Output the (x, y) coordinate of the center of the cell containing the given text.  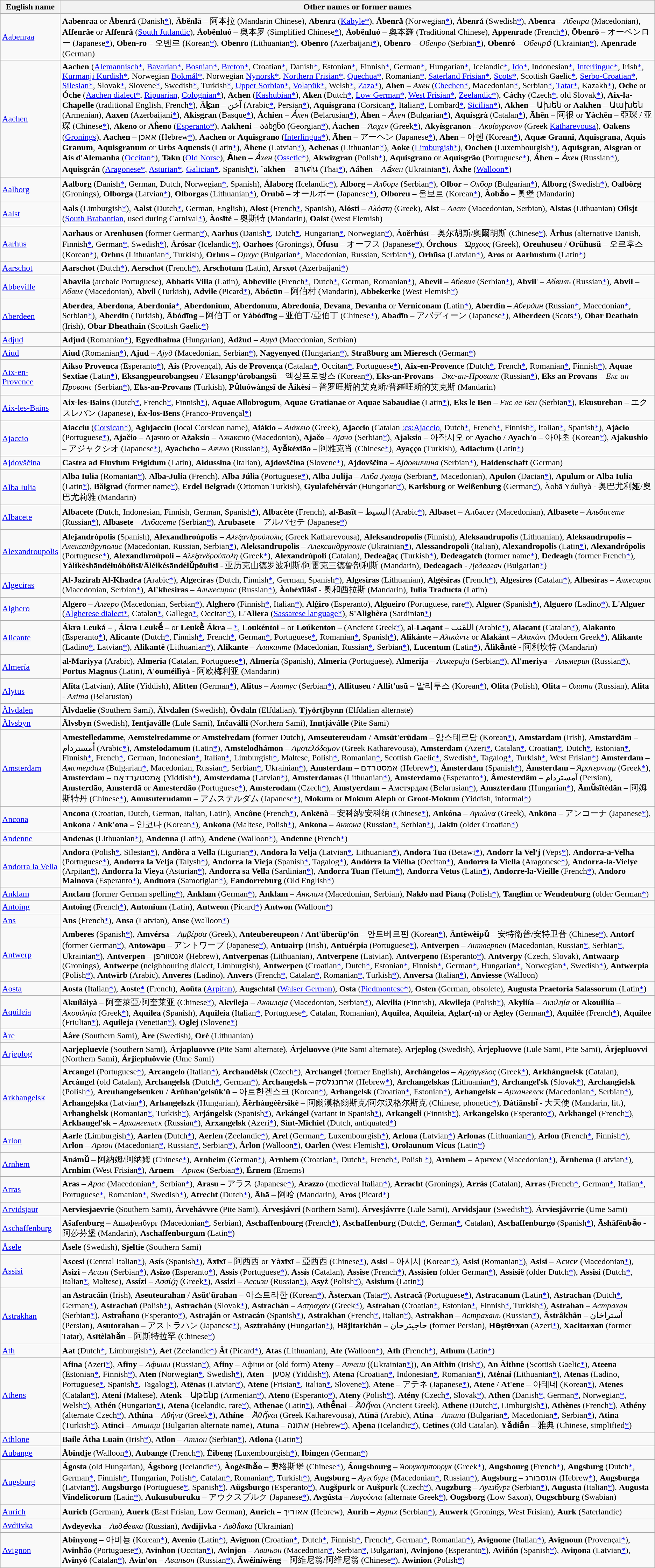
Aurich (30, 1512)
Andenas (Lithuanian*), Andenna (Latin), Andene (Walloon*), Andenne (French*) (358, 839)
Aschaffenburg (30, 1228)
Ajaccio (30, 438)
Abbeville (30, 287)
Åsele (Swedish), Sjeltie (Southern Sami) (358, 1247)
Arnhem (30, 1164)
Arras (30, 1190)
Ancona (30, 819)
Adjud (Romanian*), Egyedhalma (Hungarian), Adžud – Аџуд (Macedonian, Serbian) (358, 340)
Ajdovščina (30, 463)
Aquileia (30, 1012)
Baile Átha Luain (Irish*), Atlon – Атлон (Serbian*), Atlona (Latin*) (358, 1440)
Athlone (30, 1440)
Aix-les-Bains (30, 408)
Aosta (30, 989)
Aberdeen (30, 316)
Avignon (30, 1550)
Ath (30, 1351)
Aubange (30, 1453)
Aarschot (30, 268)
Åsele (30, 1247)
Alghero (30, 608)
Antoing (French*), Antonium (Latin), Antweon (Picard*) Antwon (Walloon*) (358, 907)
Avdiivka (30, 1526)
Aiud (Romanian*), Ajud – Ајуд (Macedonian, Serbian*), Nagyenyed (Hungarian*), Straßburg am Mieresch (German*) (358, 353)
Antwerp (30, 954)
Adjud (30, 340)
Antoing (30, 907)
Alexandroupolis (30, 551)
Arjeplog (30, 1054)
Assisi (30, 1271)
Aalst (30, 214)
Astrakhan (30, 1316)
Åbindje (Walloon*), Aubange (French*), Éibeng (Luxembourgish*), Ibingen (German*) (358, 1453)
Åre (30, 1036)
Athens (30, 1395)
Älvdalen (30, 710)
Ans (French*), Ansa (Latvian), Anse (Walloon*) (358, 920)
Augsburg (30, 1482)
Älvsbyn (Swedish), Ientjaválle (Lule Sami), Inčaválli (Northern Sami), Inntjáválle (Pite Sami) (358, 723)
English name (30, 7)
Albacete (30, 517)
Aix-en-Provence (30, 377)
Ååre (Southern Sami), Åre (Swedish), Orė (Lithuanian) (358, 1036)
Aat (Dutch*, Limburgish*), Aet (Zeelandic*) Ât (Picard*), Atas (Lithuanian), Ate (Walloon*), Ath (French*), Athum (Latin*) (358, 1351)
Aalborg (30, 189)
Arkhangelsk (30, 1097)
Arlon (30, 1141)
Arvidsjaur (30, 1209)
Algeciras (30, 585)
Anklam (30, 894)
Castra ad Fluvium Frigidum (Latin), Aidussina (Italian), Ajdovščina (Slovene*), Ajdovščina – Ајдовшчина (Serbian*), Haidenschaft (German) (358, 463)
Aiud (30, 353)
Other names or former names (358, 7)
Älvdaelie (Southern Sami), Älvdalen (Swedish), Övdaln (Elfdalian), Tjyörtjbynn (Elfdalian alternate) (358, 710)
Amsterdam (30, 768)
Älvsbyn (30, 723)
Aarschot (Dutch*), Aerschot (French*), Arschotum (Latin), Arsxot (Azerbaijani*) (358, 268)
Ans (30, 920)
Alicante (30, 637)
Aabenraa (30, 37)
Aarhus (30, 244)
Andorra la Vella (30, 866)
Alytus (30, 691)
Aachen (30, 118)
Avdeyevka – Авде́евка (Russian), Avdijivka - Авді́ївка (Ukrainian) (358, 1526)
Almería (30, 667)
Andenne (30, 839)
Alba Iulia (30, 487)
